Extract the (x, y) coordinate from the center of the cell holding the provided text.  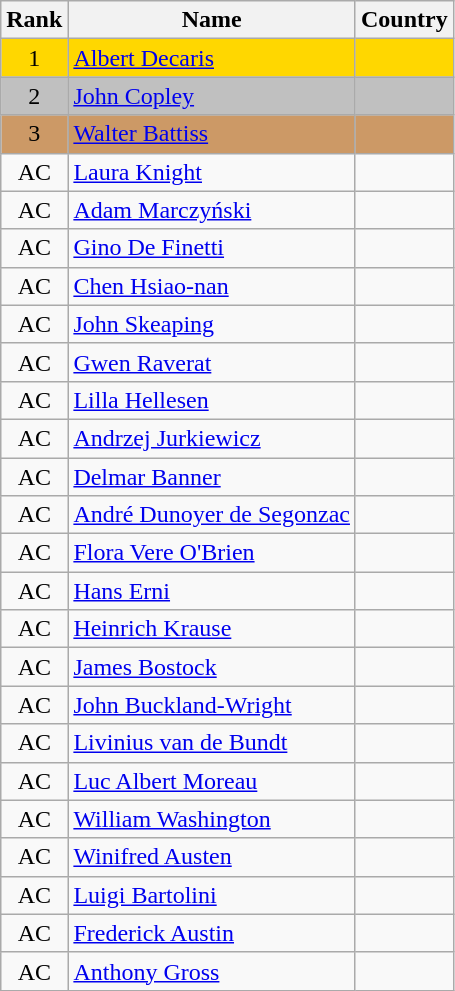
William Washington (212, 819)
Luc Albert Moreau (212, 781)
2 (34, 96)
1 (34, 58)
Walter Battiss (212, 134)
Delmar Banner (212, 477)
Rank (34, 20)
Adam Marczyński (212, 210)
3 (34, 134)
James Bostock (212, 667)
Name (212, 20)
Laura Knight (212, 172)
Chen Hsiao-nan (212, 286)
Frederick Austin (212, 933)
Gino De Finetti (212, 248)
Hans Erni (212, 591)
John Buckland-Wright (212, 705)
Flora Vere O'Brien (212, 553)
Lilla Hellesen (212, 400)
John Skeaping (212, 324)
Country (404, 20)
Gwen Raverat (212, 362)
Albert Decaris (212, 58)
Winifred Austen (212, 857)
John Copley (212, 96)
Heinrich Krause (212, 629)
Anthony Gross (212, 971)
Luigi Bartolini (212, 895)
Andrzej Jurkiewicz (212, 438)
André Dunoyer de Segonzac (212, 515)
Livinius van de Bundt (212, 743)
